Identify which cell holds the provided text, then report its [x, y] central coordinate. 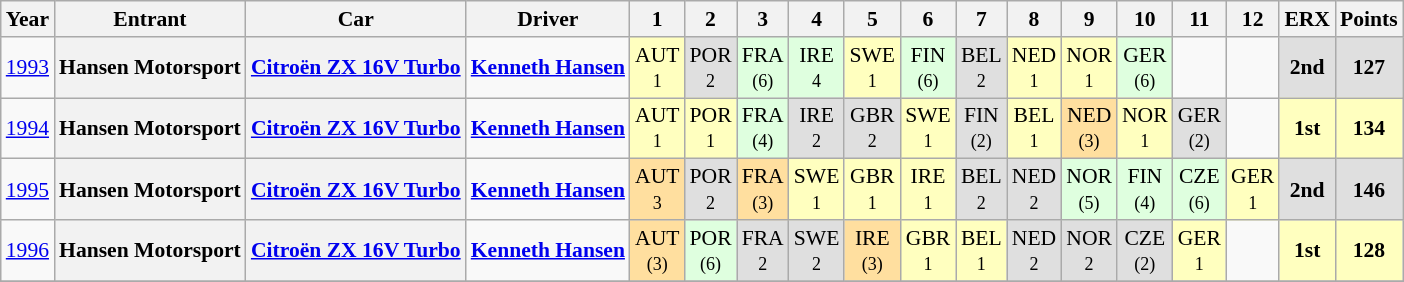
GBR2 [872, 128]
10 [1145, 19]
1994 [28, 128]
NED1 [1034, 68]
GER(6) [1145, 68]
5 [872, 19]
IRE4 [817, 68]
Year [28, 19]
Driver [548, 19]
Entrant [150, 19]
FRA(3) [763, 190]
NOR2 [1089, 250]
2 [710, 19]
NOR(5) [1089, 190]
FIN(6) [928, 68]
Car [356, 19]
ERX [1307, 19]
1996 [28, 250]
CZE(6) [1200, 190]
POR1 [710, 128]
IRE1 [928, 190]
Points [1369, 19]
POR(6) [710, 250]
FIN(4) [1145, 190]
1995 [28, 190]
11 [1200, 19]
3 [763, 19]
FRA(6) [763, 68]
8 [1034, 19]
146 [1369, 190]
1 [657, 19]
GER(2) [1200, 128]
AUT(3) [657, 250]
FIN(2) [982, 128]
FRA(4) [763, 128]
7 [982, 19]
FRA2 [763, 250]
1993 [28, 68]
128 [1369, 250]
9 [1089, 19]
134 [1369, 128]
AUT3 [657, 190]
SWE2 [817, 250]
IRE(3) [872, 250]
4 [817, 19]
12 [1252, 19]
CZE(2) [1145, 250]
127 [1369, 68]
6 [928, 19]
NED(3) [1089, 128]
IRE2 [817, 128]
